Extract the [X, Y] coordinate from the center of the cell holding the provided text.  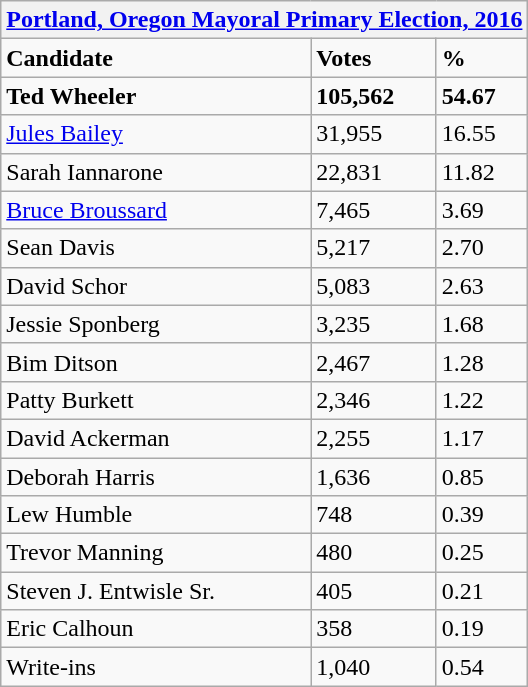
1,040 [374, 667]
Bruce Broussard [156, 210]
0.25 [482, 553]
54.67 [482, 96]
31,955 [374, 134]
480 [374, 553]
2.63 [482, 286]
11.82 [482, 172]
0.19 [482, 629]
Sean Davis [156, 248]
748 [374, 515]
Sarah Iannarone [156, 172]
Patty Burkett [156, 400]
Steven J. Entwisle Sr. [156, 591]
5,083 [374, 286]
7,465 [374, 210]
358 [374, 629]
David Schor [156, 286]
405 [374, 591]
105,562 [374, 96]
Jessie Sponberg [156, 324]
2,346 [374, 400]
Trevor Manning [156, 553]
Eric Calhoun [156, 629]
Portland, Oregon Mayoral Primary Election, 2016 [264, 20]
Write-ins [156, 667]
2,467 [374, 362]
3.69 [482, 210]
Lew Humble [156, 515]
1,636 [374, 477]
Jules Bailey [156, 134]
2.70 [482, 248]
Ted Wheeler [156, 96]
% [482, 58]
0.54 [482, 667]
1.28 [482, 362]
0.39 [482, 515]
1.22 [482, 400]
0.85 [482, 477]
3,235 [374, 324]
1.17 [482, 438]
Candidate [156, 58]
Deborah Harris [156, 477]
0.21 [482, 591]
Votes [374, 58]
David Ackerman [156, 438]
5,217 [374, 248]
16.55 [482, 134]
2,255 [374, 438]
Bim Ditson [156, 362]
22,831 [374, 172]
1.68 [482, 324]
